Provide the (x, y) coordinate of the cell's center where the given text is located.  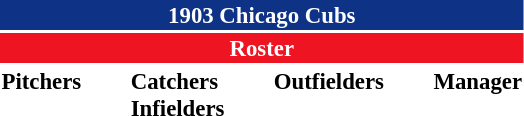
1903 Chicago Cubs (262, 15)
Roster (262, 48)
